Extract the (X, Y) coordinate from the center of the cell holding the provided text.  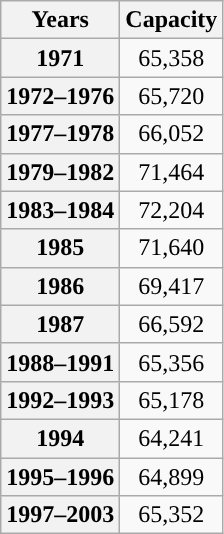
69,417 (172, 286)
1994 (60, 438)
66,052 (172, 134)
1986 (60, 286)
71,640 (172, 248)
1988–1991 (60, 362)
Capacity (172, 20)
1987 (60, 324)
1992–1993 (60, 400)
65,720 (172, 96)
1979–1982 (60, 172)
65,178 (172, 400)
65,358 (172, 58)
66,592 (172, 324)
1997–2003 (60, 515)
1977–1978 (60, 134)
1985 (60, 248)
72,204 (172, 210)
Years (60, 20)
1971 (60, 58)
1995–1996 (60, 477)
71,464 (172, 172)
1972–1976 (60, 96)
65,356 (172, 362)
1983–1984 (60, 210)
65,352 (172, 515)
64,899 (172, 477)
64,241 (172, 438)
